For the text-containing cell, return its midpoint in (X, Y) coordinate format. 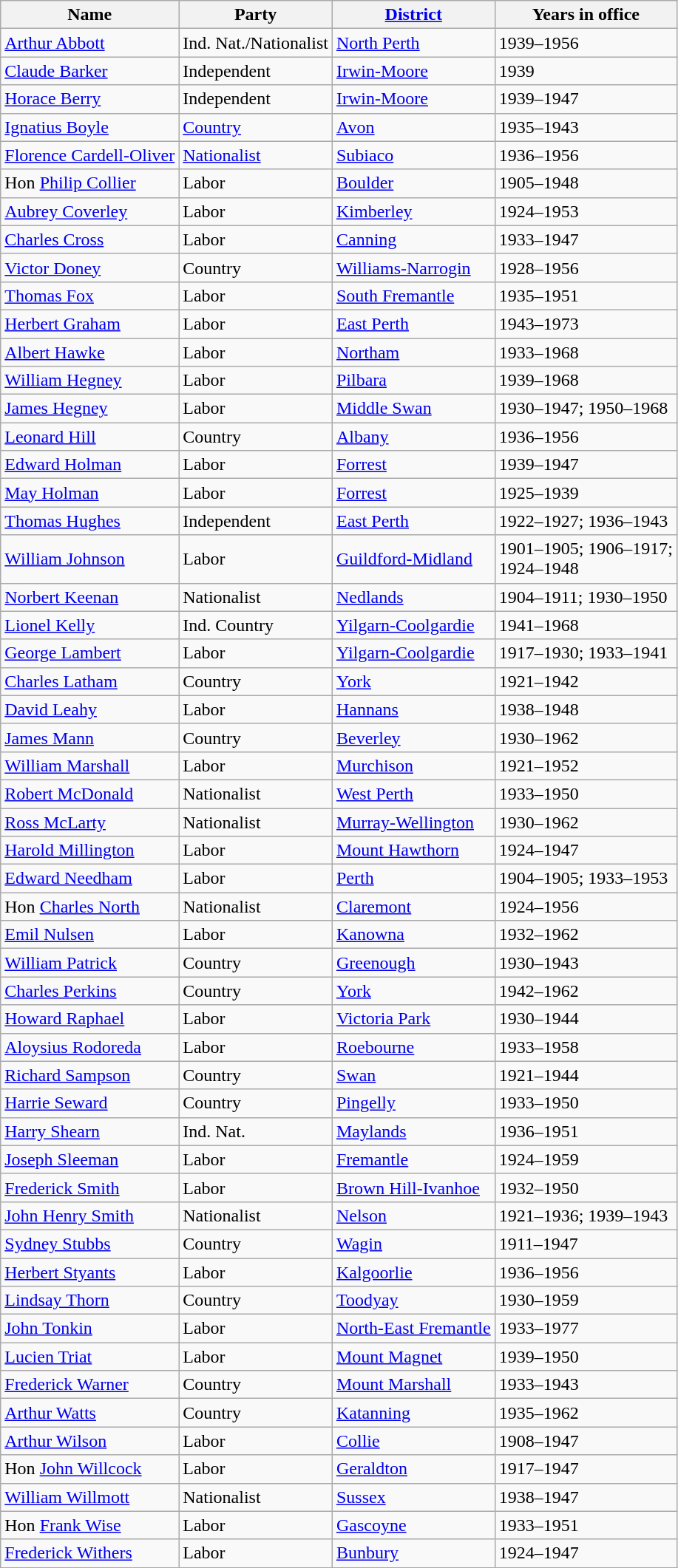
Lindsay Thorn (90, 1301)
Joseph Sleeman (90, 1159)
Frederick Smith (90, 1187)
1930–1947; 1950–1968 (586, 409)
Edward Needham (90, 879)
1921–1936; 1939–1943 (586, 1216)
1939–1968 (586, 381)
Mount Magnet (413, 1357)
1925–1939 (586, 493)
Subiaco (413, 155)
1930–1944 (586, 1019)
William Willmott (90, 1497)
1933–1951 (586, 1525)
Harrie Seward (90, 1103)
North Perth (413, 43)
John Henry Smith (90, 1216)
1904–1911; 1930–1950 (586, 597)
Murchison (413, 766)
1936–1951 (586, 1131)
Ind. Nat. (256, 1131)
Lucien Triat (90, 1357)
1921–1942 (586, 681)
1922–1927; 1936–1943 (586, 521)
Albany (413, 437)
Frederick Withers (90, 1553)
James Hegney (90, 409)
Geraldton (413, 1469)
George Lambert (90, 653)
Arthur Watts (90, 1413)
1932–1962 (586, 935)
Richard Sampson (90, 1075)
Aubrey Coverley (90, 211)
Nedlands (413, 597)
Norbert Keenan (90, 597)
Hannans (413, 709)
Pingelly (413, 1103)
Herbert Styants (90, 1272)
William Marshall (90, 766)
Charles Cross (90, 239)
Nelson (413, 1216)
1930–1959 (586, 1301)
1924–1953 (586, 211)
1933–1958 (586, 1047)
Kanowna (413, 935)
William Hegney (90, 381)
Name (90, 15)
Fremantle (413, 1159)
1921–1944 (586, 1075)
1924–1956 (586, 907)
Charles Latham (90, 681)
1917–1947 (586, 1469)
Howard Raphael (90, 1019)
Sussex (413, 1497)
1933–1977 (586, 1329)
1939–1950 (586, 1357)
1901–1905; 1906–1917;1924–1948 (586, 559)
Guildford-Midland (413, 559)
Brown Hill-Ivanhoe (413, 1187)
1942–1962 (586, 991)
William Patrick (90, 963)
May Holman (90, 493)
Hon John Willcock (90, 1469)
Pilbara (413, 381)
Harry Shearn (90, 1131)
Collie (413, 1441)
Thomas Hughes (90, 521)
Williams-Narrogin (413, 267)
Arthur Wilson (90, 1441)
Gascoyne (413, 1525)
1930–1943 (586, 963)
John Tonkin (90, 1329)
Toodyay (413, 1301)
Greenough (413, 963)
Mount Marshall (413, 1385)
Swan (413, 1075)
Ross McLarty (90, 822)
William Johnson (90, 559)
Victoria Park (413, 1019)
1932–1950 (586, 1187)
Frederick Warner (90, 1385)
1933–1943 (586, 1385)
Robert McDonald (90, 794)
David Leahy (90, 709)
Harold Millington (90, 851)
Arthur Abbott (90, 43)
South Fremantle (413, 296)
Murray-Wellington (413, 822)
Claremont (413, 907)
West Perth (413, 794)
1904–1905; 1933–1953 (586, 879)
1939–1956 (586, 43)
Ind. Nat./Nationalist (256, 43)
James Mann (90, 737)
1941–1968 (586, 625)
1933–1947 (586, 239)
Bunbury (413, 1553)
1935–1951 (586, 296)
Perth (413, 879)
Leonard Hill (90, 437)
North-East Fremantle (413, 1329)
Aloysius Rodoreda (90, 1047)
Thomas Fox (90, 296)
1924–1959 (586, 1159)
Mount Hawthorn (413, 851)
District (413, 15)
Northam (413, 352)
1908–1947 (586, 1441)
1939 (586, 71)
Kimberley (413, 211)
1935–1962 (586, 1413)
Lionel Kelly (90, 625)
1911–1947 (586, 1244)
Years in office (586, 15)
Victor Doney (90, 267)
Sydney Stubbs (90, 1244)
Boulder (413, 183)
Albert Hawke (90, 352)
Katanning (413, 1413)
1917–1930; 1933–1941 (586, 653)
Party (256, 15)
Horace Berry (90, 99)
Canning (413, 239)
Ind. Country (256, 625)
Roebourne (413, 1047)
Hon Philip Collier (90, 183)
Emil Nulsen (90, 935)
1935–1943 (586, 127)
Maylands (413, 1131)
1943–1973 (586, 324)
Claude Barker (90, 71)
1905–1948 (586, 183)
Kalgoorlie (413, 1272)
Hon Charles North (90, 907)
Florence Cardell-Oliver (90, 155)
Edward Holman (90, 465)
Wagin (413, 1244)
1921–1952 (586, 766)
1928–1956 (586, 267)
1933–1968 (586, 352)
Ignatius Boyle (90, 127)
Beverley (413, 737)
1938–1947 (586, 1497)
Middle Swan (413, 409)
Charles Perkins (90, 991)
1938–1948 (586, 709)
Herbert Graham (90, 324)
Hon Frank Wise (90, 1525)
Avon (413, 127)
